Locate the cell with the specified text and output its (X, Y) center coordinate. 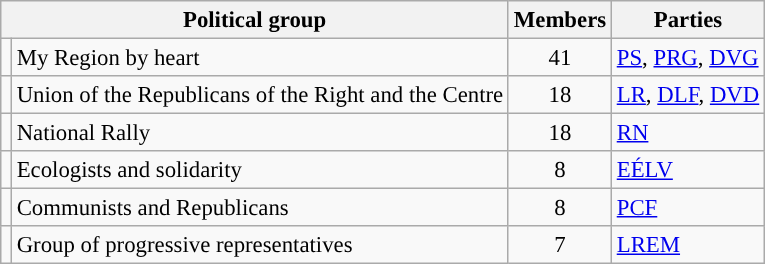
Parties (688, 20)
National Rally (260, 133)
Members (560, 20)
7 (560, 245)
Ecologists and solidarity (260, 170)
PS, PRG, DVG (688, 58)
Group of progressive representatives (260, 245)
My Region by heart (260, 58)
Union of the Republicans of the Right and the Centre (260, 95)
EÉLV (688, 170)
Political group (255, 20)
PCF (688, 208)
41 (560, 58)
Communists and Republicans (260, 208)
LR, DLF, DVD (688, 95)
LREM (688, 245)
RN (688, 133)
